Output the [X, Y] coordinate of the center of the cell containing the given text.  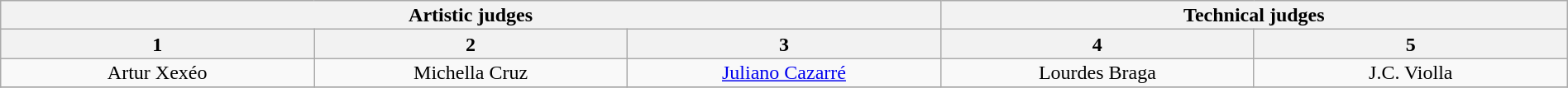
3 [784, 44]
J.C. Violla [1411, 72]
Artistic judges [471, 15]
1 [157, 44]
Technical judges [1254, 15]
4 [1097, 44]
Lourdes Braga [1097, 72]
Michella Cruz [471, 72]
2 [471, 44]
Juliano Cazarré [784, 72]
Artur Xexéo [157, 72]
5 [1411, 44]
